Identify which cell holds the provided text, then report its [x, y] central coordinate. 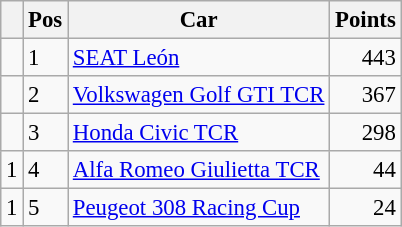
Volkswagen Golf GTI TCR [199, 95]
SEAT León [199, 58]
24 [366, 208]
2 [46, 95]
Car [199, 20]
Peugeot 308 Racing Cup [199, 208]
Honda Civic TCR [199, 133]
367 [366, 95]
298 [366, 133]
5 [46, 208]
443 [366, 58]
Points [366, 20]
4 [46, 170]
Pos [46, 20]
44 [366, 170]
Alfa Romeo Giulietta TCR [199, 170]
3 [46, 133]
